Capture the cell that displays the provided text and extract its [x, y] central coordinate. 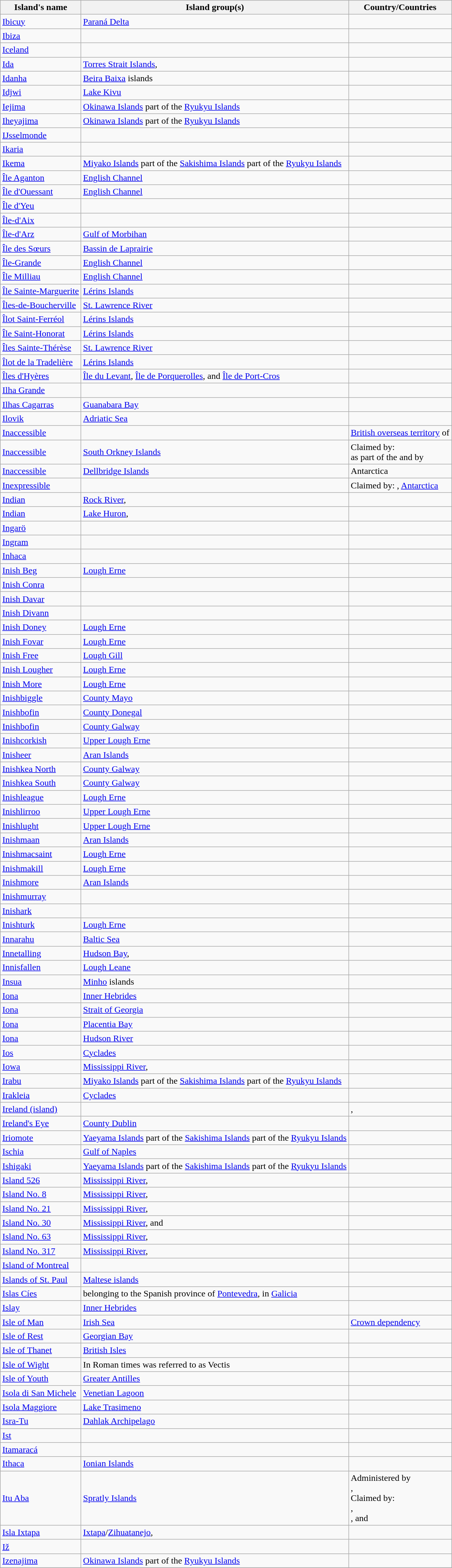
Inishmaan [41, 840]
Inish Beg [41, 570]
Iowa [41, 1067]
Irabu [41, 1081]
Baltic Sea [215, 939]
Lough Gill [215, 656]
British overseas territory of [400, 433]
Maltese islands [215, 1279]
Gulf of Naples [215, 1152]
County Mayo [215, 698]
Île d'Ouessant [41, 192]
Ionian Islands [215, 1464]
Ilovik [41, 419]
Hudson River [215, 1038]
Beira Baixa islands [215, 78]
Island of Montreal [41, 1265]
Île Saint-Honorat [41, 333]
Inish Davar [41, 599]
Ilha Grande [41, 390]
Ishigaki [41, 1166]
Minho islands [215, 982]
Île des Sœurs [41, 248]
British Isles [215, 1350]
Georgian Bay [215, 1336]
Strait of Georgia [215, 1010]
Island group(s) [215, 7]
Îles d'Hyères [41, 376]
Greater Antilles [215, 1379]
Lake Trasimeno [215, 1407]
Île Aganton [41, 178]
Gulf of Morbihan [215, 234]
Ireland's Eye [41, 1124]
Islay [41, 1308]
Isola Maggiore [41, 1407]
Iž [41, 1546]
Inishmakill [41, 868]
Isle of Wight [41, 1365]
South Orkney Islands [215, 452]
Inishmore [41, 883]
Ikema [41, 163]
Innarahu [41, 939]
Ist [41, 1435]
Innisfallen [41, 967]
Inish Doney [41, 627]
Iejima [41, 107]
Île-d'Aix [41, 220]
Adriatic Sea [215, 419]
Placentia Bay [215, 1024]
Rock River, [215, 500]
Ireland (island) [41, 1109]
Island No. 63 [41, 1237]
Inish Conra [41, 585]
County Dublin [215, 1124]
Bassin de Laprairie [215, 248]
Iheyajima [41, 121]
Innetalling [41, 953]
Inishmacsaint [41, 854]
Ibiza [41, 36]
Lough Leane [215, 967]
Lake Kivu [215, 92]
Irish Sea [215, 1322]
Island's name [41, 7]
Ibicuy [41, 22]
Île-d'Arz [41, 234]
Mississippi River, and [215, 1223]
Île Milliau [41, 277]
Ingram [41, 542]
Insua [41, 982]
Irakleia [41, 1095]
Inishlught [41, 826]
Itu Aba [41, 1498]
Inishmurray [41, 897]
Inish More [41, 684]
Island No. 30 [41, 1223]
Inishkea South [41, 783]
Izenajima [41, 1561]
Iriomote [41, 1138]
Hudson Bay, [215, 953]
IJsselmonde [41, 135]
Inish Free [41, 656]
Isra-Tu [41, 1421]
Spratly Islands [215, 1498]
Island 526 [41, 1180]
Inish Lougher [41, 670]
Inish Fovar [41, 641]
Inishleague [41, 797]
Inhaca [41, 556]
belonging to the Spanish province of Pontevedra, in Galicia [215, 1293]
Ilhas Cagarras [41, 404]
Île Sainte-Marguerite [41, 291]
Îles-de-Boucherville [41, 305]
Lake Huron, [215, 514]
Île-Grande [41, 263]
Country/Countries [400, 7]
Dahlak Archipelago [215, 1421]
Ischia [41, 1152]
, [400, 1109]
Island No. 317 [41, 1251]
Ida [41, 64]
Isola di San Michele [41, 1393]
Ithaca [41, 1464]
Dellbridge Islands [215, 471]
Isla Ixtapa [41, 1532]
Ixtapa/Zihuatanejo, [215, 1532]
Islas Cíes [41, 1293]
In Roman times was referred to as Vectis [215, 1365]
Idjwi [41, 92]
Isle of Man [41, 1322]
Inexpressible [41, 485]
Paraná Delta [215, 22]
Inisheer [41, 755]
Crown dependency [400, 1322]
Isle of Rest [41, 1336]
Antarctica [400, 471]
Îlot Saint-Ferréol [41, 319]
Itamaracá [41, 1450]
Inishlirroo [41, 811]
Administered by , Claimed by: , , and [400, 1498]
Inish Divann [41, 613]
Guanabara Bay [215, 404]
Île d'Yeu [41, 206]
Iceland [41, 50]
Ios [41, 1052]
Ikaria [41, 149]
Torres Strait Islands, [215, 64]
Claimed by: , Antarctica [400, 485]
Inishturk [41, 925]
Claimed by: as part of the and by [400, 452]
Island No. 8 [41, 1194]
Inishkea North [41, 769]
Inishbiggle [41, 698]
Îlot de la Tradelière [41, 362]
Îles Sainte-Thérèse [41, 348]
Isle of Youth [41, 1379]
Isle of Thanet [41, 1350]
Ingarö [41, 528]
Islands of St. Paul [41, 1279]
Idanha [41, 78]
Île du Levant, Île de Porquerolles, and Île de Port-Cros [215, 376]
Island No. 21 [41, 1209]
County Donegal [215, 712]
Inishark [41, 911]
Inishcorkish [41, 741]
Venetian Lagoon [215, 1393]
